Pinpoint the cell where the given text exists, returning its [x, y] midpoint coordinate. 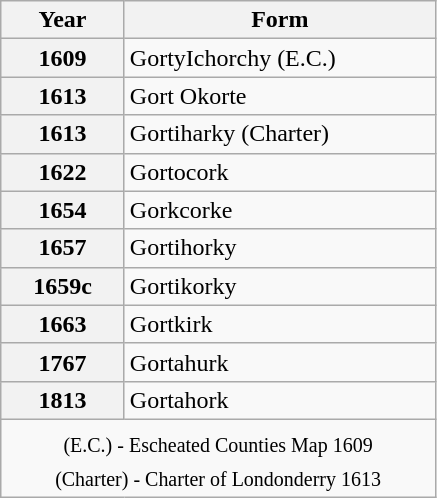
1622 [63, 172]
(E.C.) - Escheated Counties Map 1609(Charter) - Charter of Londonderry 1613 [218, 458]
1767 [63, 362]
Year [63, 20]
GortyIchorchy (E.C.) [280, 58]
1663 [63, 324]
Gortiharky (Charter) [280, 134]
Gortkirk [280, 324]
1813 [63, 400]
1659c [63, 286]
Gorkcorke [280, 210]
Gort Okorte [280, 96]
Form [280, 20]
Gortahork [280, 400]
1609 [63, 58]
Gortihorky [280, 248]
Gortikorky [280, 286]
Gortahurk [280, 362]
1657 [63, 248]
Gortocork [280, 172]
1654 [63, 210]
